Identify which cell holds the provided text, then report its (x, y) central coordinate. 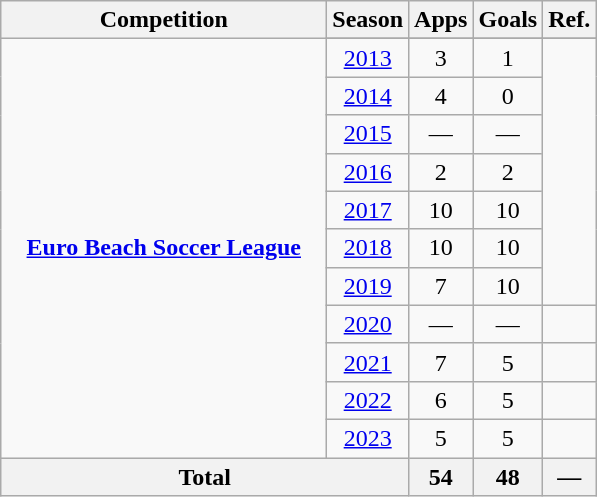
0 (508, 96)
2016 (368, 172)
4 (441, 96)
2017 (368, 210)
Goals (508, 20)
48 (508, 477)
2018 (368, 248)
2014 (368, 96)
2021 (368, 362)
3 (441, 58)
Competition (164, 20)
2013 (368, 58)
2022 (368, 400)
Season (368, 20)
Apps (441, 20)
2015 (368, 134)
Total (205, 477)
54 (441, 477)
Ref. (570, 20)
2019 (368, 286)
1 (508, 58)
2023 (368, 438)
2020 (368, 324)
6 (441, 400)
Euro Beach Soccer League (164, 248)
